Pinpoint the cell where the given text exists, returning its (x, y) midpoint coordinate. 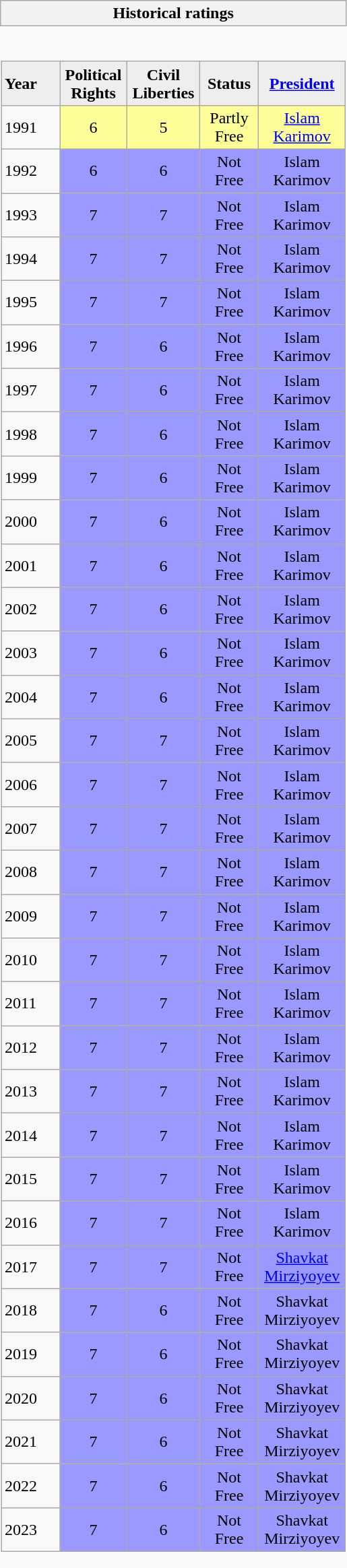
2003 (31, 653)
2008 (31, 872)
1992 (31, 171)
2006 (31, 784)
2018 (31, 1311)
2015 (31, 1179)
2013 (31, 1091)
2010 (31, 960)
President (302, 84)
2007 (31, 828)
2004 (31, 696)
2014 (31, 1136)
1995 (31, 303)
2012 (31, 1048)
2000 (31, 521)
1996 (31, 346)
2017 (31, 1266)
Historical ratings (174, 13)
2001 (31, 566)
1998 (31, 434)
2005 (31, 741)
2019 (31, 1354)
Partly Free (229, 127)
1999 (31, 478)
Political Rights (94, 84)
Status (229, 84)
5 (163, 127)
Year (31, 84)
2002 (31, 609)
1997 (31, 391)
2016 (31, 1223)
2023 (31, 1529)
2020 (31, 1398)
1991 (31, 127)
2009 (31, 916)
2021 (31, 1441)
1993 (31, 214)
Civil Liberties (163, 84)
2022 (31, 1486)
1994 (31, 259)
2011 (31, 1004)
